For the text-containing cell, return its midpoint in (x, y) coordinate format. 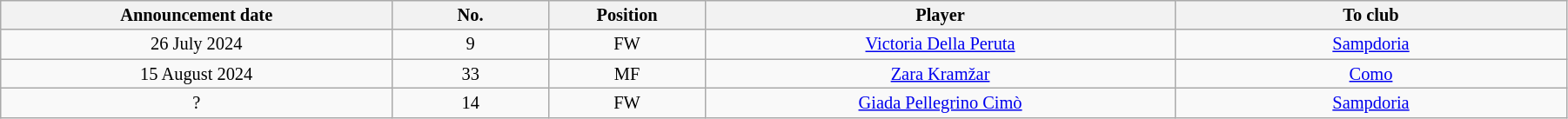
Victoria Della Peruta (941, 44)
To club (1371, 15)
? (197, 102)
Announcement date (197, 15)
33 (471, 74)
Position (627, 15)
9 (471, 44)
Como (1371, 74)
15 August 2024 (197, 74)
MF (627, 74)
Zara Kramžar (941, 74)
26 July 2024 (197, 44)
No. (471, 15)
Giada Pellegrino Cimò (941, 102)
Player (941, 15)
14 (471, 102)
